Return the (x, y) coordinate for the center point of the cell that contains the specified text.  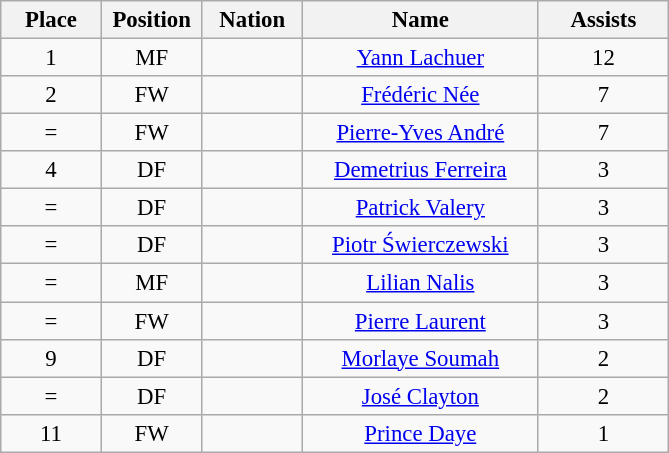
Pierre-Yves André (421, 133)
Yann Lachuer (421, 58)
Demetrius Ferreira (421, 170)
Lilian Nalis (421, 283)
Nation (252, 20)
Prince Daye (421, 433)
4 (52, 170)
José Clayton (421, 396)
Frédéric Née (421, 95)
Position (152, 20)
11 (52, 433)
Assists (604, 20)
12 (604, 58)
Morlaye Soumah (421, 358)
Piotr Świerczewski (421, 245)
Pierre Laurent (421, 321)
Patrick Valery (421, 208)
9 (52, 358)
Name (421, 20)
Place (52, 20)
